Capture the cell that displays the provided text and extract its [x, y] central coordinate. 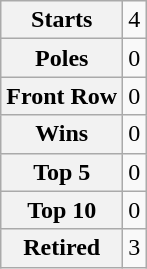
Front Row [62, 96]
Starts [62, 20]
Wins [62, 134]
3 [134, 248]
Retired [62, 248]
Top 10 [62, 210]
4 [134, 20]
Top 5 [62, 172]
Poles [62, 58]
